Pinpoint the cell where the given text exists, returning its (x, y) midpoint coordinate. 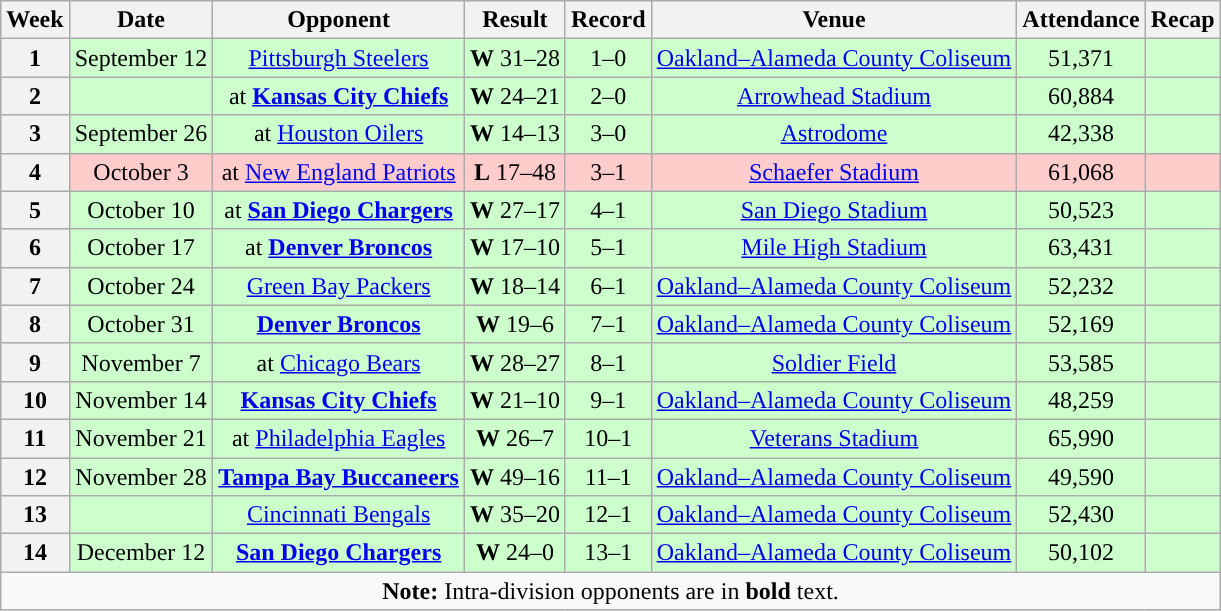
50,523 (1081, 210)
W 49–16 (514, 477)
November 14 (141, 400)
52,430 (1081, 515)
October 31 (141, 324)
November 7 (141, 362)
2 (35, 96)
8–1 (608, 362)
San Diego Chargers (339, 553)
5 (35, 210)
Result (514, 20)
December 12 (141, 553)
Denver Broncos (339, 324)
W 19–6 (514, 324)
3 (35, 134)
Mile High Stadium (834, 248)
Record (608, 20)
November 28 (141, 477)
September 12 (141, 58)
at Chicago Bears (339, 362)
Attendance (1081, 20)
3–1 (608, 172)
W 18–14 (514, 286)
at Houston Oilers (339, 134)
at Denver Broncos (339, 248)
11 (35, 438)
Veterans Stadium (834, 438)
W 27–17 (514, 210)
Week (35, 20)
November 21 (141, 438)
48,259 (1081, 400)
52,169 (1081, 324)
at Philadelphia Eagles (339, 438)
9–1 (608, 400)
2–0 (608, 96)
49,590 (1081, 477)
11–1 (608, 477)
13 (35, 515)
at Kansas City Chiefs (339, 96)
52,232 (1081, 286)
W 14–13 (514, 134)
1 (35, 58)
63,431 (1081, 248)
12–1 (608, 515)
Kansas City Chiefs (339, 400)
Arrowhead Stadium (834, 96)
Note: Intra-division opponents are in bold text. (611, 591)
10–1 (608, 438)
3–0 (608, 134)
Opponent (339, 20)
14 (35, 553)
October 24 (141, 286)
8 (35, 324)
6 (35, 248)
L 17–48 (514, 172)
51,371 (1081, 58)
October 10 (141, 210)
4–1 (608, 210)
W 31–28 (514, 58)
5–1 (608, 248)
12 (35, 477)
65,990 (1081, 438)
6–1 (608, 286)
September 26 (141, 134)
W 24–0 (514, 553)
at New England Patriots (339, 172)
W 17–10 (514, 248)
42,338 (1081, 134)
7–1 (608, 324)
61,068 (1081, 172)
60,884 (1081, 96)
50,102 (1081, 553)
San Diego Stadium (834, 210)
7 (35, 286)
Date (141, 20)
4 (35, 172)
October 3 (141, 172)
1–0 (608, 58)
Cincinnati Bengals (339, 515)
Recap (1182, 20)
9 (35, 362)
W 35–20 (514, 515)
at San Diego Chargers (339, 210)
Astrodome (834, 134)
10 (35, 400)
Pittsburgh Steelers (339, 58)
13–1 (608, 553)
Soldier Field (834, 362)
W 24–21 (514, 96)
Green Bay Packers (339, 286)
W 21–10 (514, 400)
Venue (834, 20)
Schaefer Stadium (834, 172)
October 17 (141, 248)
W 26–7 (514, 438)
W 28–27 (514, 362)
Tampa Bay Buccaneers (339, 477)
53,585 (1081, 362)
